Capture the cell that displays the provided text and extract its [X, Y] central coordinate. 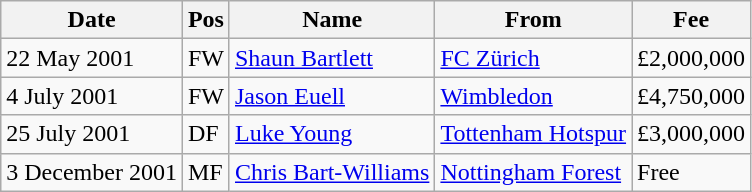
DF [206, 134]
£4,750,000 [692, 96]
£3,000,000 [692, 134]
From [534, 20]
3 December 2001 [92, 172]
Free [692, 172]
25 July 2001 [92, 134]
Nottingham Forest [534, 172]
Chris Bart-Williams [332, 172]
Name [332, 20]
Luke Young [332, 134]
£2,000,000 [692, 58]
Shaun Bartlett [332, 58]
Fee [692, 20]
Jason Euell [332, 96]
Wimbledon [534, 96]
Date [92, 20]
Tottenham Hotspur [534, 134]
FC Zürich [534, 58]
MF [206, 172]
22 May 2001 [92, 58]
4 July 2001 [92, 96]
Pos [206, 20]
